Pinpoint the cell where the given text exists, returning its (X, Y) midpoint coordinate. 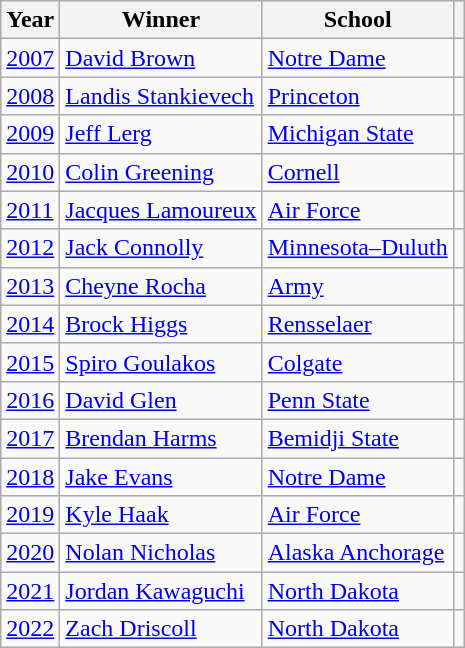
2007 (30, 58)
Michigan State (358, 134)
Year (30, 20)
Brendan Harms (161, 438)
Jake Evans (161, 477)
Alaska Anchorage (358, 553)
2012 (30, 248)
Army (358, 286)
Jeff Lerg (161, 134)
Cornell (358, 172)
2013 (30, 286)
2009 (30, 134)
Kyle Haak (161, 515)
Jack Connolly (161, 248)
David Brown (161, 58)
Colgate (358, 362)
2017 (30, 438)
2010 (30, 172)
2016 (30, 400)
2008 (30, 96)
2018 (30, 477)
2021 (30, 591)
Nolan Nicholas (161, 553)
2022 (30, 629)
David Glen (161, 400)
Rensselaer (358, 324)
Cheyne Rocha (161, 286)
Landis Stankievech (161, 96)
School (358, 20)
Princeton (358, 96)
Jordan Kawaguchi (161, 591)
Jacques Lamoureux (161, 210)
2011 (30, 210)
Zach Driscoll (161, 629)
Colin Greening (161, 172)
Brock Higgs (161, 324)
Minnesota–Duluth (358, 248)
2019 (30, 515)
Penn State (358, 400)
Bemidji State (358, 438)
2015 (30, 362)
2014 (30, 324)
2020 (30, 553)
Spiro Goulakos (161, 362)
Winner (161, 20)
